Find where the given text appears and provide that cell's center as (X, Y) coordinate. 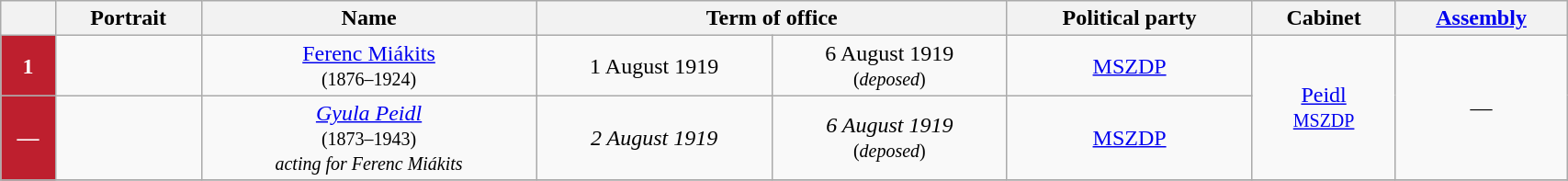
Assembly (1481, 18)
1 (28, 66)
Term of office (772, 18)
Ferenc Miákits(1876–1924) (369, 66)
2 August 1919 (654, 138)
PeidlMSZDP (1325, 108)
Political party (1129, 18)
Portrait (129, 18)
Name (369, 18)
Gyula Peidl(1873–1943)acting for Ferenc Miákits (369, 138)
Cabinet (1325, 18)
1 August 1919 (654, 66)
